Return [x, y] of the center of cell containing provided text 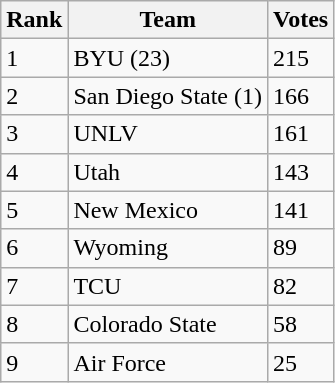
143 [301, 172]
2 [34, 96]
3 [34, 134]
Colorado State [168, 324]
141 [301, 210]
UNLV [168, 134]
Air Force [168, 362]
7 [34, 286]
4 [34, 172]
6 [34, 248]
89 [301, 248]
166 [301, 96]
TCU [168, 286]
58 [301, 324]
New Mexico [168, 210]
215 [301, 58]
Utah [168, 172]
9 [34, 362]
San Diego State (1) [168, 96]
161 [301, 134]
BYU (23) [168, 58]
Team [168, 20]
Rank [34, 20]
25 [301, 362]
82 [301, 286]
Wyoming [168, 248]
8 [34, 324]
Votes [301, 20]
5 [34, 210]
1 [34, 58]
